Return the [X, Y] coordinate for the center point of the cell that contains the specified text.  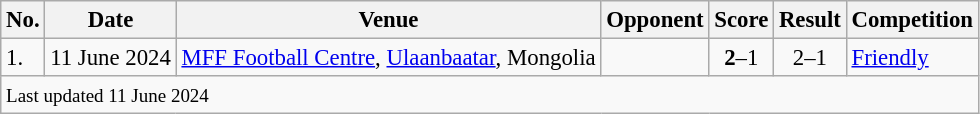
Friendly [912, 58]
Competition [912, 20]
11 June 2024 [110, 58]
No. [23, 20]
MFF Football Centre, Ulaanbaatar, Mongolia [388, 58]
Date [110, 20]
Score [742, 20]
Last updated 11 June 2024 [490, 95]
Opponent [655, 20]
1. [23, 58]
Venue [388, 20]
Result [810, 20]
